From the cell containing the given text, extract its center point as (X, Y) coordinate. 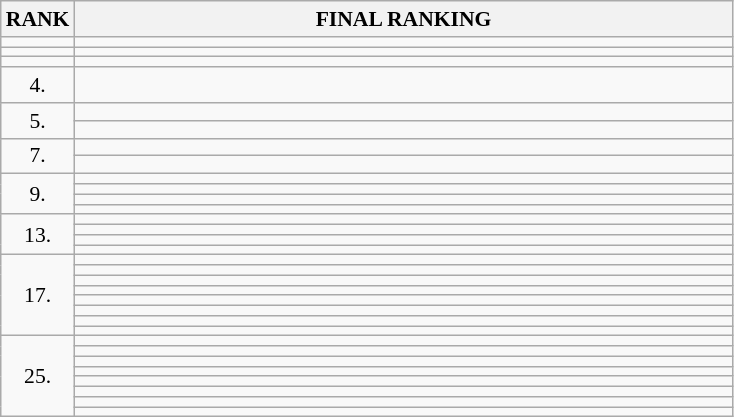
5. (38, 121)
9. (38, 194)
7. (38, 156)
4. (38, 85)
FINAL RANKING (403, 19)
17. (38, 296)
25. (38, 376)
RANK (38, 19)
13. (38, 235)
